From the cell containing the given text, extract its center point as (x, y) coordinate. 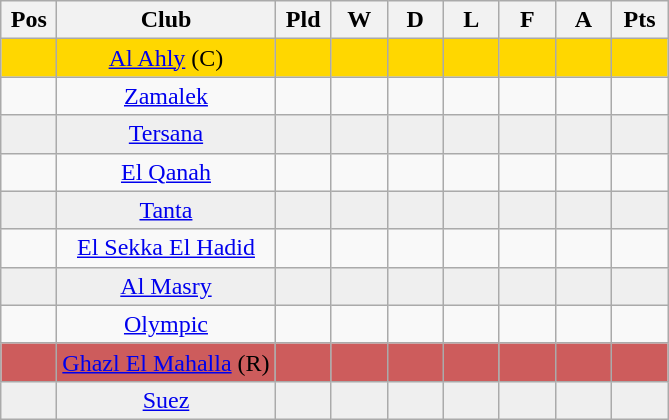
Zamalek (166, 96)
Tersana (166, 134)
Pts (640, 20)
F (527, 20)
El Qanah (166, 172)
W (359, 20)
Pos (29, 20)
Ghazl El Mahalla (R) (166, 362)
El Sekka El Hadid (166, 248)
Suez (166, 400)
Olympic (166, 324)
D (415, 20)
Al Ahly (C) (166, 58)
A (583, 20)
L (471, 20)
Club (166, 20)
Al Masry (166, 286)
Pld (303, 20)
Tanta (166, 210)
